Scan for the cell matching the given text and deliver its [x, y] coordinate at center. 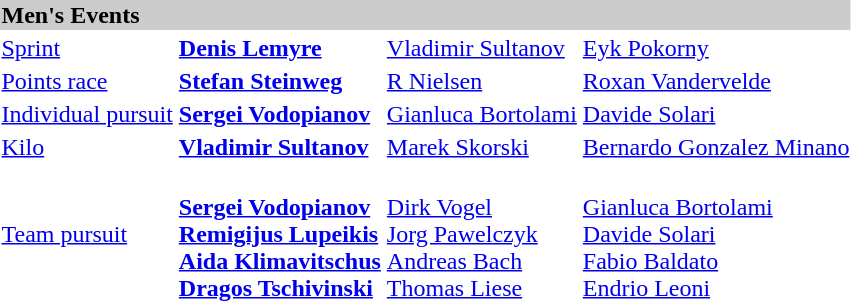
R Nielsen [482, 81]
Men's Events [426, 15]
Eyk Pokorny [716, 48]
Roxan Vandervelde [716, 81]
Sergei Vodopianov [280, 114]
Individual pursuit [87, 114]
Points race [87, 81]
Bernardo Gonzalez Minano [716, 147]
Davide Solari [716, 114]
Denis Lemyre [280, 48]
Marek Skorski [482, 147]
Sprint [87, 48]
Stefan Steinweg [280, 81]
Gianluca Bortolami [482, 114]
Kilo [87, 147]
